Locate the cell with the specified text and output its [x, y] center coordinate. 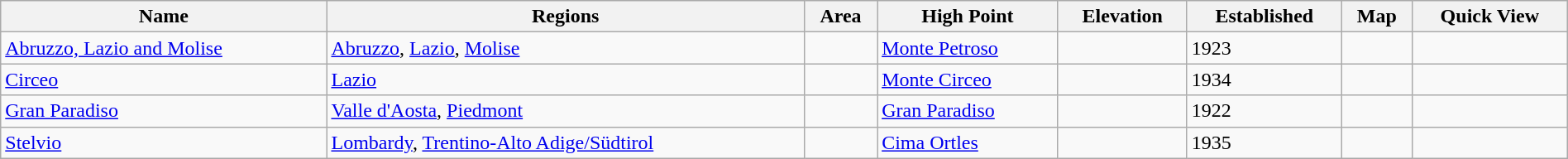
Lazio [566, 79]
Regions [566, 17]
Established [1264, 17]
Quick View [1489, 17]
Abruzzo, Lazio, Molise [566, 48]
Cima Ortles [968, 142]
Monte Petroso [968, 48]
Abruzzo, Lazio and Molise [164, 48]
High Point [968, 17]
1923 [1264, 48]
1934 [1264, 79]
Map [1376, 17]
Name [164, 17]
1935 [1264, 142]
Elevation [1122, 17]
Circeo [164, 79]
Lombardy, Trentino-Alto Adige/Südtirol [566, 142]
Stelvio [164, 142]
Monte Circeo [968, 79]
Area [840, 17]
Valle d'Aosta, Piedmont [566, 111]
1922 [1264, 111]
